Pinpoint the cell where the given text exists, returning its [x, y] midpoint coordinate. 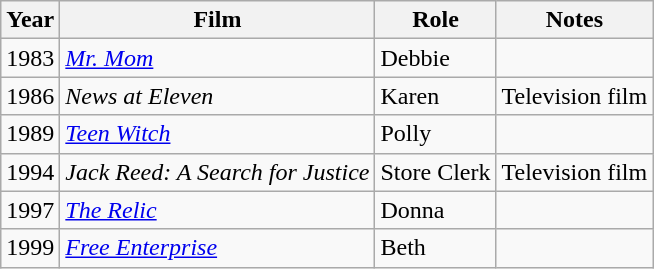
1989 [30, 134]
Karen [436, 96]
Teen Witch [218, 134]
News at Eleven [218, 96]
Free Enterprise [218, 248]
Store Clerk [436, 172]
Donna [436, 210]
1994 [30, 172]
Beth [436, 248]
Polly [436, 134]
Film [218, 20]
Mr. Mom [218, 58]
Debbie [436, 58]
Notes [574, 20]
The Relic [218, 210]
Role [436, 20]
1997 [30, 210]
1986 [30, 96]
Jack Reed: A Search for Justice [218, 172]
1983 [30, 58]
Year [30, 20]
1999 [30, 248]
